Capture the cell that displays the provided text and extract its (X, Y) central coordinate. 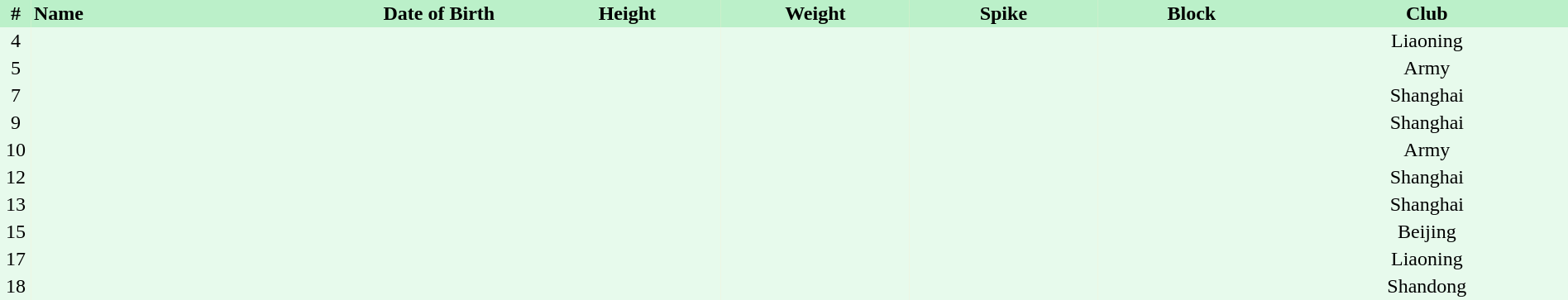
Block (1192, 13)
Beijing (1427, 231)
Height (628, 13)
13 (16, 205)
17 (16, 260)
# (16, 13)
5 (16, 68)
4 (16, 41)
7 (16, 96)
Club (1427, 13)
Weight (815, 13)
Date of Birth (439, 13)
Shandong (1427, 286)
18 (16, 286)
15 (16, 231)
10 (16, 150)
12 (16, 177)
Spike (1004, 13)
Name (189, 13)
9 (16, 122)
